Extract the (x, y) coordinate from the center of the cell holding the provided text.  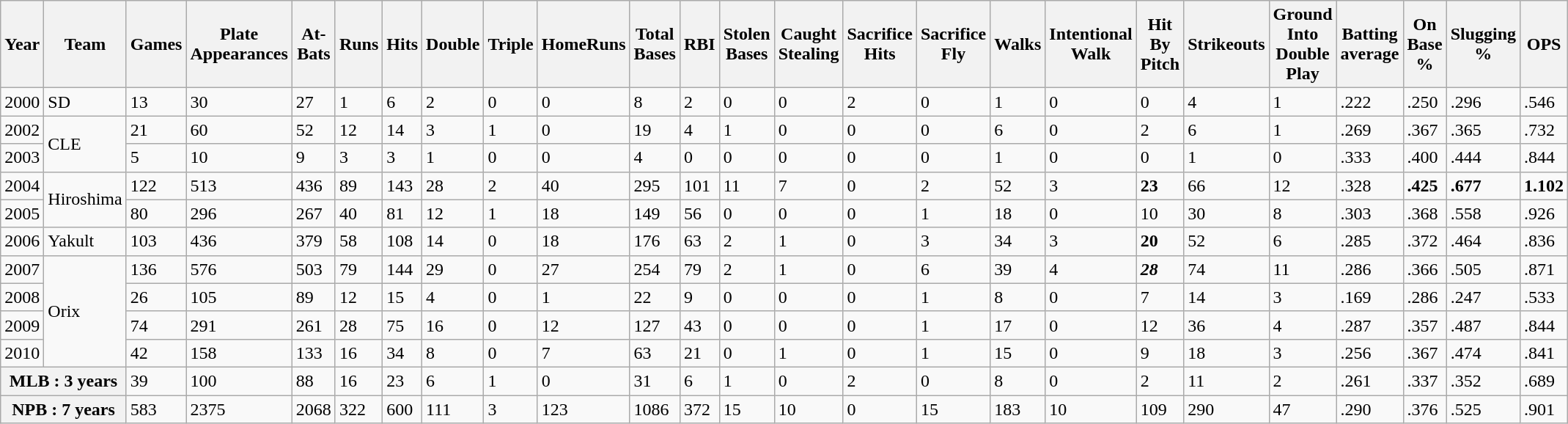
.250 (1425, 102)
.546 (1544, 102)
.368 (1425, 213)
109 (1160, 409)
88 (314, 381)
322 (358, 409)
.303 (1369, 213)
Plate Appearances (239, 44)
101 (699, 186)
2005 (22, 213)
.376 (1425, 409)
2004 (22, 186)
158 (239, 353)
SacrificeHits (880, 44)
SD (85, 102)
108 (402, 241)
Hits (402, 44)
.558 (1483, 213)
372 (699, 409)
.525 (1483, 409)
31 (655, 381)
NPB : 7 years (63, 409)
43 (699, 325)
.464 (1483, 241)
SacrificeFly (953, 44)
.328 (1369, 186)
183 (1017, 409)
267 (314, 213)
2007 (22, 269)
.169 (1369, 297)
Double (453, 44)
254 (655, 269)
MLB : 3 years (63, 381)
.290 (1369, 409)
Games (156, 44)
.261 (1369, 381)
2006 (22, 241)
2003 (22, 158)
RBI (699, 44)
513 (239, 186)
81 (402, 213)
.400 (1425, 158)
.689 (1544, 381)
.337 (1425, 381)
290 (1226, 409)
149 (655, 213)
.222 (1369, 102)
576 (239, 269)
.474 (1483, 353)
.333 (1369, 158)
.841 (1544, 353)
5 (156, 158)
136 (156, 269)
105 (239, 297)
.871 (1544, 269)
On Base % (1425, 44)
Team (85, 44)
.366 (1425, 269)
.732 (1544, 130)
OPS (1544, 44)
Strikeouts (1226, 44)
1086 (655, 409)
.247 (1483, 297)
296 (239, 213)
.533 (1544, 297)
Year (22, 44)
144 (402, 269)
Hiroshima (85, 200)
111 (453, 409)
.352 (1483, 381)
600 (402, 409)
42 (156, 353)
26 (156, 297)
Stolen Bases (746, 44)
.425 (1425, 186)
103 (156, 241)
13 (156, 102)
176 (655, 241)
.901 (1544, 409)
122 (156, 186)
.444 (1483, 158)
56 (699, 213)
Orix (85, 311)
379 (314, 241)
127 (655, 325)
At-Bats (314, 44)
143 (402, 186)
1.102 (1544, 186)
Hit By Pitch (1160, 44)
133 (314, 353)
22 (655, 297)
.269 (1369, 130)
Ground Into Double Play (1303, 44)
295 (655, 186)
.365 (1483, 130)
.287 (1369, 325)
2375 (239, 409)
19 (655, 130)
29 (453, 269)
Total Bases (655, 44)
100 (239, 381)
Caught Stealing (809, 44)
.926 (1544, 213)
60 (239, 130)
Triple (510, 44)
HomeRuns (584, 44)
17 (1017, 325)
.677 (1483, 186)
.372 (1425, 241)
2010 (22, 353)
2009 (22, 325)
503 (314, 269)
66 (1226, 186)
36 (1226, 325)
75 (402, 325)
.256 (1369, 353)
.505 (1483, 269)
2002 (22, 130)
.836 (1544, 241)
Battingaverage (1369, 44)
.357 (1425, 325)
Intentional Walk (1091, 44)
Yakult (85, 241)
58 (358, 241)
80 (156, 213)
2068 (314, 409)
Walks (1017, 44)
Slugging % (1483, 44)
583 (156, 409)
47 (1303, 409)
.296 (1483, 102)
.487 (1483, 325)
261 (314, 325)
20 (1160, 241)
2008 (22, 297)
291 (239, 325)
2000 (22, 102)
.285 (1369, 241)
123 (584, 409)
CLE (85, 144)
Runs (358, 44)
